Output the [X, Y] coordinate of the center of the cell containing the given text.  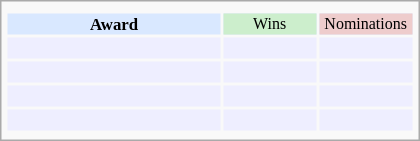
Wins [270, 24]
Award [114, 24]
Nominations [366, 24]
